Pinpoint the cell where the given text exists, returning its [X, Y] midpoint coordinate. 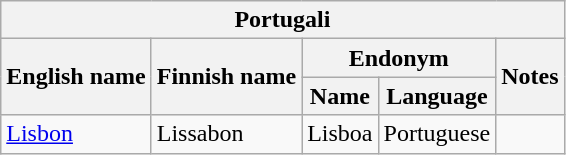
Lissabon [226, 134]
Portugali [282, 20]
English name [76, 77]
Name [340, 96]
Finnish name [226, 77]
Endonym [399, 58]
Language [437, 96]
Lisbon [76, 134]
Notes [530, 77]
Lisboa [340, 134]
Portuguese [437, 134]
